From the cell containing the given text, extract its center point as [x, y] coordinate. 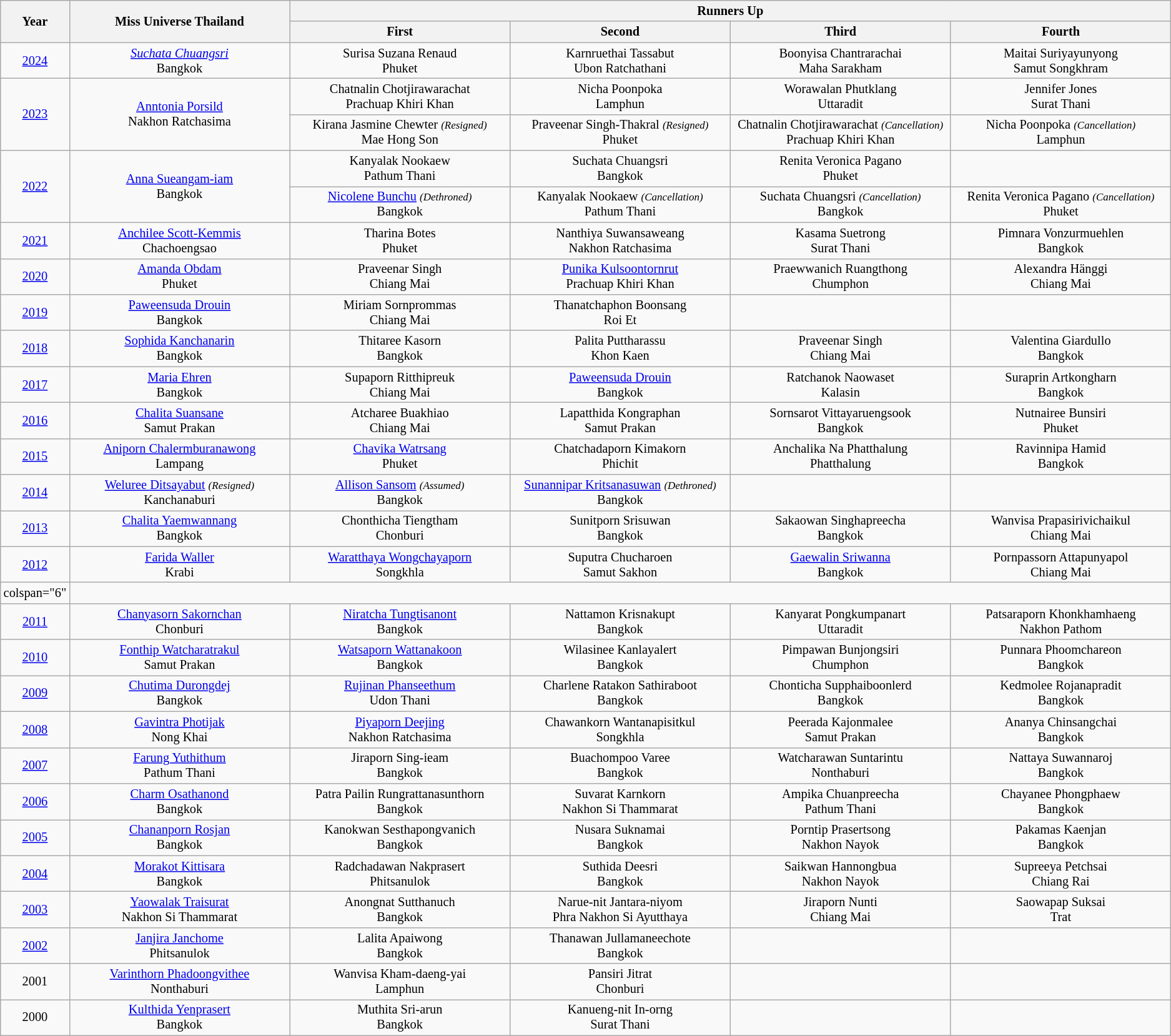
2019 [35, 312]
Thanatchaphon BoonsangRoi Et [621, 312]
Pimpawan BunjongsiriChumphon [841, 658]
Year [35, 21]
Nutnairee BunsiriPhuket [1060, 420]
Suthida DeesriBangkok [621, 874]
Miss Universe Thailand [180, 21]
Pimnara VonzurmuehlenBangkok [1060, 240]
Kulthida YenprasertBangkok [180, 1017]
Anchilee Scott-KemmisChachoengsao [180, 240]
Wanvisa PrapasirivichaikulChiang Mai [1060, 528]
Atcharee BuakhiaoChiang Mai [400, 420]
Anchalika Na PhatthalungPhatthalung [841, 456]
Nicha Poonpoka (Cancellation)Lamphun [1060, 132]
Lapatthida KongraphanSamut Prakan [621, 420]
Saowapap SuksaiTrat [1060, 909]
Aniporn ChalermburanawongLampang [180, 456]
Praewwanich RuangthongChumphon [841, 277]
Ravinnipa HamidBangkok [1060, 456]
Fourth [1060, 32]
Ratchanok NaowasetKalasin [841, 385]
Patra Pailin RungrattanasunthornBangkok [400, 801]
Chalita SuansaneSamut Prakan [180, 420]
Ampika ChuanpreechaPathum Thani [841, 801]
Nusara SuknamaiBangkok [621, 837]
Kanueng-nit In-orngSurat Thani [621, 1017]
Rujinan PhanseethumUdon Thani [400, 693]
Charm OsathanondBangkok [180, 801]
Farida WallerKrabi [180, 565]
Thanawan JullamaneechoteBangkok [621, 945]
Yaowalak TraisuratNakhon Si Thammarat [180, 909]
Sunitporn SrisuwanBangkok [621, 528]
Boonyisa ChantrarachaiMaha Sarakham [841, 61]
Chonthicha TiengthamChonburi [400, 528]
Suvarat KarnkornNakhon Si Thammarat [621, 801]
2007 [35, 766]
Radchadawan NakprasertPhitsanulok [400, 874]
Niratcha TungtisanontBangkok [400, 621]
Renita Veronica Pagano (Cancellation)Phuket [1060, 204]
Jiraporn Sing-ieamBangkok [400, 766]
Allison Sansom (Assumed)Bangkok [400, 493]
Second [621, 32]
Runners Up [731, 11]
Anntonia PorsildNakhon Ratchasima [180, 114]
Pornpassorn AttapunyapolChiang Mai [1060, 565]
2013 [35, 528]
Sakaowan SinghapreechaBangkok [841, 528]
2000 [35, 1017]
Renita Veronica PaganoPhuket [841, 169]
2004 [35, 874]
Chalita YaemwannangBangkok [180, 528]
Muthita Sri-arunBangkok [400, 1017]
2020 [35, 277]
Saikwan HannongbuaNakhon Nayok [841, 874]
colspan="6" [35, 593]
Charlene Ratakon SathirabootBangkok [621, 693]
Chayanee PhongphaewBangkok [1060, 801]
Gavintra PhotijakNong Khai [180, 729]
First [400, 32]
Karnruethai TassabutUbon Ratchathani [621, 61]
Pakamas KaenjanBangkok [1060, 837]
2008 [35, 729]
Alexandra HänggiChiang Mai [1060, 277]
2015 [35, 456]
Varinthorn PhadoongvitheeNonthaburi [180, 982]
2011 [35, 621]
Maria EhrenBangkok [180, 385]
Surisa Suzana RenaudPhuket [400, 61]
Punika KulsoontornrutPrachuap Khiri Khan [621, 277]
Patsaraporn KhonkhamhaengNakhon Pathom [1060, 621]
Porntip PrasertsongNakhon Nayok [841, 837]
Jiraporn NuntiChiang Mai [841, 909]
Amanda ObdamPhuket [180, 277]
Sunannipar Kritsanasuwan (Dethroned)Bangkok [621, 493]
Morakot KittisaraBangkok [180, 874]
2003 [35, 909]
Chawankorn WantanapisitkulSongkhla [621, 729]
Wanvisa Kham-daeng-yaiLamphun [400, 982]
Chatchadaporn KimakornPhichit [621, 456]
Kanyalak NookaewPathum Thani [400, 169]
2016 [35, 420]
Praveenar Singh-Thakral (Resigned)Phuket [621, 132]
Chutima DurongdejBangkok [180, 693]
Chatnalin Chotjirawarachat (Cancellation)Prachuap Khiri Khan [841, 132]
Worawalan PhutklangUttaradit [841, 96]
Anna Sueangam-iamBangkok [180, 186]
Peerada KajonmaleeSamut Prakan [841, 729]
Buachompoo VareeBangkok [621, 766]
Suchata Chuangsri (Cancellation)Bangkok [841, 204]
Weluree Ditsayabut (Resigned)Kanchanaburi [180, 493]
Chonticha SupphaiboonlerdBangkok [841, 693]
Ananya ChinsangchaiBangkok [1060, 729]
Watsaporn WattanakoonBangkok [400, 658]
2012 [35, 565]
2018 [35, 348]
Wilasinee KanlayalertBangkok [621, 658]
Kanyarat PongkumpanartUttaradit [841, 621]
Kanyalak Nookaew (Cancellation)Pathum Thani [621, 204]
2009 [35, 693]
Piyaporn DeejingNakhon Ratchasima [400, 729]
Farung YuthithumPathum Thani [180, 766]
Suputra ChucharoenSamut Sakhon [621, 565]
Thitaree KasornBangkok [400, 348]
Kirana Jasmine Chewter (Resigned)Mae Hong Son [400, 132]
Third [841, 32]
Gaewalin SriwannaBangkok [841, 565]
Nattamon KrisnakuptBangkok [621, 621]
Chavika WatrsangPhuket [400, 456]
Narue-nit Jantara-niyomPhra Nakhon Si Ayutthaya [621, 909]
2017 [35, 385]
2010 [35, 658]
Lalita ApaiwongBangkok [400, 945]
Watcharawan SuntarintuNonthaburi [841, 766]
Jennifer JonesSurat Thani [1060, 96]
Sophida KanchanarinBangkok [180, 348]
Punnara PhoomchareonBangkok [1060, 658]
Janjira JanchomePhitsanulok [180, 945]
Sornsarot VittayaruengsookBangkok [841, 420]
2021 [35, 240]
Supreeya PetchsaiChiang Rai [1060, 874]
Fonthip WatcharatrakulSamut Prakan [180, 658]
Miriam SornprommasChiang Mai [400, 312]
2024 [35, 61]
2002 [35, 945]
Anongnat SutthanuchBangkok [400, 909]
Chatnalin ChotjirawarachatPrachuap Khiri Khan [400, 96]
2001 [35, 982]
Palita PuttharassuKhon Kaen [621, 348]
Chananporn RosjanBangkok [180, 837]
Valentina GiardulloBangkok [1060, 348]
Kasama SuetrongSurat Thani [841, 240]
Chanyasorn SakornchanChonburi [180, 621]
Nicha PoonpokaLamphun [621, 96]
2014 [35, 493]
Nanthiya SuwansaweangNakhon Ratchasima [621, 240]
2006 [35, 801]
Maitai SuriyayunyongSamut Songkhram [1060, 61]
Suraprin ArtkongharnBangkok [1060, 385]
Nicolene Bunchu (Dethroned)Bangkok [400, 204]
2023 [35, 114]
Waratthaya WongchayapornSongkhla [400, 565]
Nattaya SuwannarojBangkok [1060, 766]
Kedmolee RojanapraditBangkok [1060, 693]
Tharina BotesPhuket [400, 240]
Pansiri JitratChonburi [621, 982]
Kanokwan SesthapongvanichBangkok [400, 837]
2005 [35, 837]
2022 [35, 186]
Supaporn RitthipreukChiang Mai [400, 385]
